Find where the given text appears and provide that cell's center as [X, Y] coordinate. 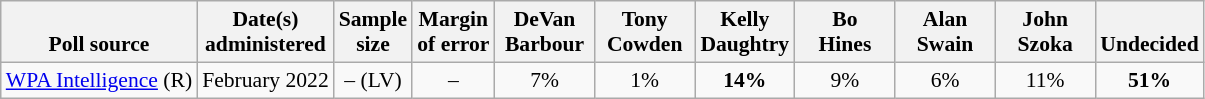
14% [745, 80]
AlanSwain [945, 32]
9% [845, 80]
11% [1045, 80]
TonyCowden [645, 32]
1% [645, 80]
KellyDaughtry [745, 32]
DeVanBarbour [544, 32]
February 2022 [266, 80]
51% [1149, 80]
– (LV) [373, 80]
Marginof error [453, 32]
Samplesize [373, 32]
Poll source [99, 32]
– [453, 80]
7% [544, 80]
JohnSzoka [1045, 32]
Undecided [1149, 32]
Date(s)administered [266, 32]
WPA Intelligence (R) [99, 80]
6% [945, 80]
BoHines [845, 32]
